Provide the (X, Y) coordinate of the cell's center where the given text is located.  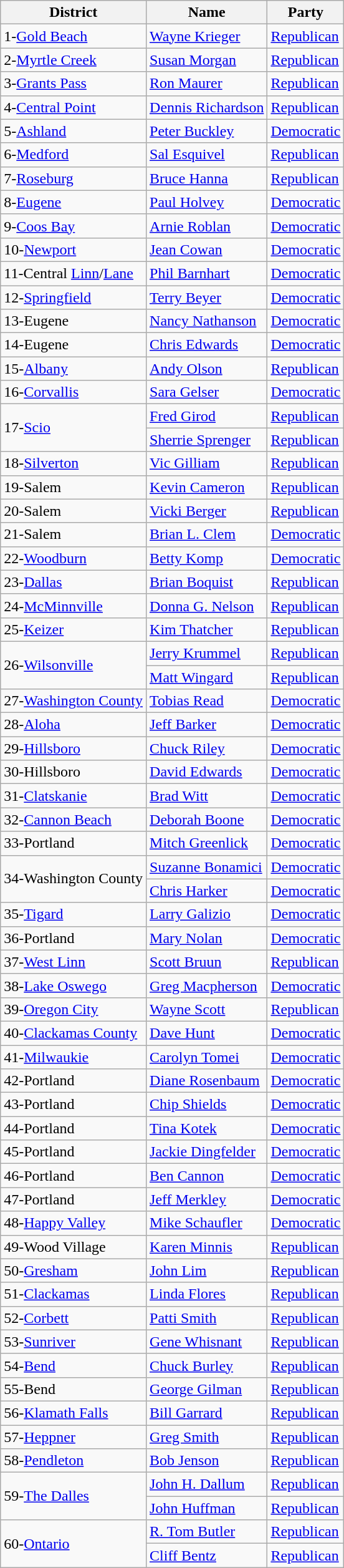
John H. Dallum (207, 1484)
Brad Witt (207, 796)
Paul Holvey (207, 202)
Jeff Barker (207, 725)
Tobias Read (207, 701)
57-Heppner (74, 1436)
Mitch Greenlick (207, 843)
Larry Galizio (207, 914)
Carolyn Tomei (207, 1057)
Vicki Berger (207, 511)
29-Hillsboro (74, 748)
Brian Boquist (207, 582)
Patti Smith (207, 1318)
31-Clatskanie (74, 796)
George Gilman (207, 1389)
Kevin Cameron (207, 487)
Bruce Hanna (207, 178)
46-Portland (74, 1176)
Donna G. Nelson (207, 606)
Gene Whisnant (207, 1342)
34-Washington County (74, 879)
Terry Beyer (207, 298)
Name (207, 12)
Susan Morgan (207, 60)
60-Ontario (74, 1544)
52-Corbett (74, 1318)
Chip Shields (207, 1105)
Cliff Bentz (207, 1556)
48-Happy Valley (74, 1223)
Sherrie Sprenger (207, 440)
Jackie Dingfelder (207, 1152)
Diane Rosenbaum (207, 1081)
44-Portland (74, 1128)
Wayne Krieger (207, 36)
53-Sunriver (74, 1342)
16-Corvallis (74, 392)
11-Central Linn/Lane (74, 273)
Nancy Nathanson (207, 321)
Wayne Scott (207, 1009)
1-Gold Beach (74, 36)
Chris Edwards (207, 345)
43-Portland (74, 1105)
Linda Flores (207, 1294)
Phil Barnhart (207, 273)
35-Tigard (74, 914)
10-Newport (74, 249)
19-Salem (74, 487)
28-Aloha (74, 725)
Peter Buckley (207, 131)
8-Eugene (74, 202)
41-Milwaukie (74, 1057)
Greg Smith (207, 1436)
Party (305, 12)
John Lim (207, 1270)
54-Bend (74, 1365)
22-Woodburn (74, 558)
9-Coos Bay (74, 226)
25-Keizer (74, 629)
2-Myrtle Creek (74, 60)
4-Central Point (74, 107)
Kim Thatcher (207, 629)
Jerry Krummel (207, 653)
Chris Harker (207, 891)
Mike Schaufler (207, 1223)
36-Portland (74, 938)
38-Lake Oswego (74, 985)
Bob Jenson (207, 1461)
37-West Linn (74, 962)
Tina Kotek (207, 1128)
Karen Minnis (207, 1247)
33-Portland (74, 843)
45-Portland (74, 1152)
7-Roseburg (74, 178)
Dennis Richardson (207, 107)
Betty Komp (207, 558)
47-Portland (74, 1199)
Andy Olson (207, 369)
13-Eugene (74, 321)
Jean Cowan (207, 249)
55-Bend (74, 1389)
20-Salem (74, 511)
Chuck Riley (207, 748)
Ben Cannon (207, 1176)
Mary Nolan (207, 938)
32-Cannon Beach (74, 820)
26-Wilsonville (74, 665)
Matt Wingard (207, 677)
Arnie Roblan (207, 226)
56-Klamath Falls (74, 1413)
R. Tom Butler (207, 1532)
40-Clackamas County (74, 1033)
Sal Esquivel (207, 155)
Dave Hunt (207, 1033)
51-Clackamas (74, 1294)
12-Springfield (74, 298)
Suzanne Bonamici (207, 867)
Scott Bruun (207, 962)
Vic Gilliam (207, 463)
21-Salem (74, 535)
17-Scio (74, 428)
Chuck Burley (207, 1365)
24-McMinnville (74, 606)
30-Hillsboro (74, 772)
6-Medford (74, 155)
39-Oregon City (74, 1009)
Deborah Boone (207, 820)
David Edwards (207, 772)
5-Ashland (74, 131)
Sara Gelser (207, 392)
50-Gresham (74, 1270)
Greg Macpherson (207, 985)
Brian L. Clem (207, 535)
John Huffman (207, 1508)
23-Dallas (74, 582)
49-Wood Village (74, 1247)
27-Washington County (74, 701)
42-Portland (74, 1081)
Ron Maurer (207, 84)
59-The Dalles (74, 1496)
15-Albany (74, 369)
14-Eugene (74, 345)
18-Silverton (74, 463)
Bill Garrard (207, 1413)
3-Grants Pass (74, 84)
Jeff Merkley (207, 1199)
District (74, 12)
58-Pendleton (74, 1461)
Fred Girod (207, 416)
